From the cell containing the given text, extract its center point as [x, y] coordinate. 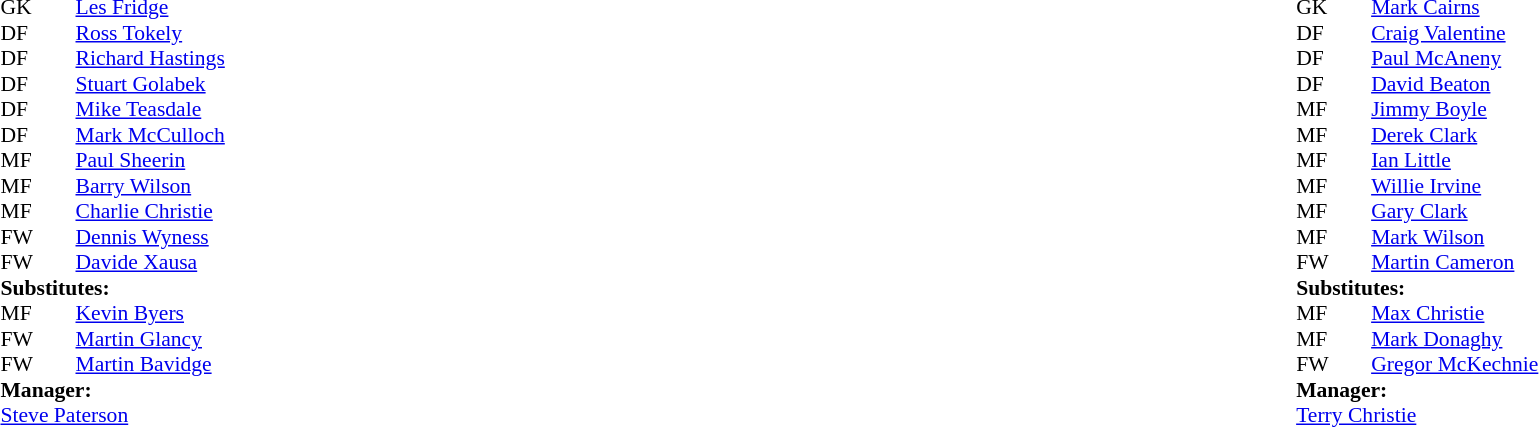
Martin Cameron [1454, 263]
Davide Xausa [150, 263]
Gary Clark [1454, 211]
Derek Clark [1454, 135]
Kevin Byers [150, 313]
Mark Donaghy [1454, 339]
Charlie Christie [150, 211]
Martin Glancy [150, 339]
Willie Irvine [1454, 186]
Dennis Wyness [150, 237]
Barry Wilson [150, 186]
Paul McAneny [1454, 59]
Jimmy Boyle [1454, 109]
Craig Valentine [1454, 33]
Mark McCulloch [150, 135]
Ross Tokely [150, 33]
Martin Bavidge [150, 365]
Richard Hastings [150, 59]
David Beaton [1454, 84]
Stuart Golabek [150, 84]
Mike Teasdale [150, 109]
Paul Sheerin [150, 161]
Gregor McKechnie [1454, 365]
Ian Little [1454, 161]
Mark Wilson [1454, 237]
Max Christie [1454, 313]
